From the cell containing the given text, extract its center point as [X, Y] coordinate. 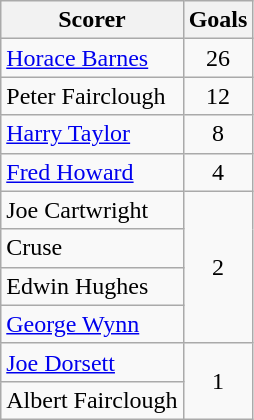
Harry Taylor [92, 134]
Horace Barnes [92, 58]
1 [218, 381]
Joe Dorsett [92, 362]
Albert Fairclough [92, 400]
Peter Fairclough [92, 96]
8 [218, 134]
12 [218, 96]
Joe Cartwright [92, 210]
Fred Howard [92, 172]
Goals [218, 20]
4 [218, 172]
Cruse [92, 248]
26 [218, 58]
2 [218, 267]
Scorer [92, 20]
George Wynn [92, 324]
Edwin Hughes [92, 286]
